Determine the (X, Y) coordinate at the center of the cell enclosing the given text.  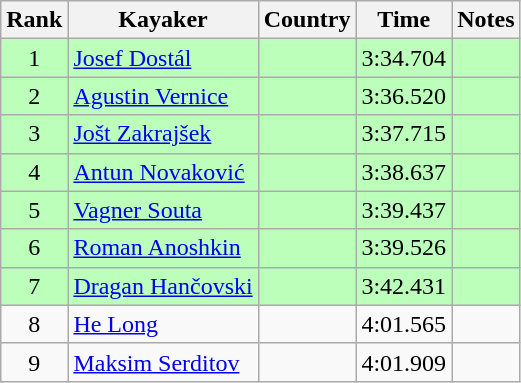
Antun Novaković (163, 172)
8 (34, 324)
4 (34, 172)
5 (34, 210)
9 (34, 362)
Agustin Vernice (163, 96)
Roman Anoshkin (163, 248)
4:01.909 (404, 362)
3 (34, 134)
3:39.526 (404, 248)
Dragan Hančovski (163, 286)
Josef Dostál (163, 58)
Maksim Serditov (163, 362)
4:01.565 (404, 324)
Time (404, 20)
7 (34, 286)
6 (34, 248)
1 (34, 58)
Country (307, 20)
Rank (34, 20)
Vagner Souta (163, 210)
Kayaker (163, 20)
Jošt Zakrajšek (163, 134)
3:34.704 (404, 58)
He Long (163, 324)
3:37.715 (404, 134)
Notes (486, 20)
3:38.637 (404, 172)
2 (34, 96)
3:39.437 (404, 210)
3:42.431 (404, 286)
3:36.520 (404, 96)
